Find where the given text appears and provide that cell's center as [x, y] coordinate. 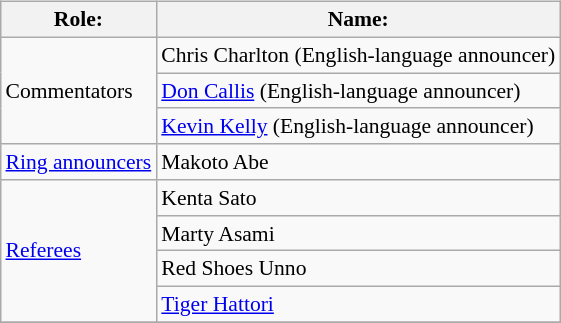
Name: [358, 20]
Marty Asami [358, 233]
Referees [78, 251]
Ring announcers [78, 162]
Kevin Kelly (English-language announcer) [358, 126]
Red Shoes Unno [358, 269]
Chris Charlton (English-language announcer) [358, 55]
Makoto Abe [358, 162]
Don Callis (English-language announcer) [358, 91]
Tiger Hattori [358, 305]
Commentators [78, 90]
Kenta Sato [358, 198]
Role: [78, 20]
